Search for the cell housing the specified text and yield its (x, y) center coordinate. 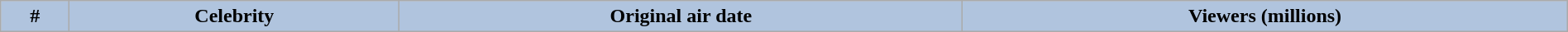
Celebrity (235, 16)
Viewers (millions) (1265, 16)
# (35, 16)
Original air date (681, 16)
